Detect which cell encompasses the target text, then output its (x, y) center coordinate. 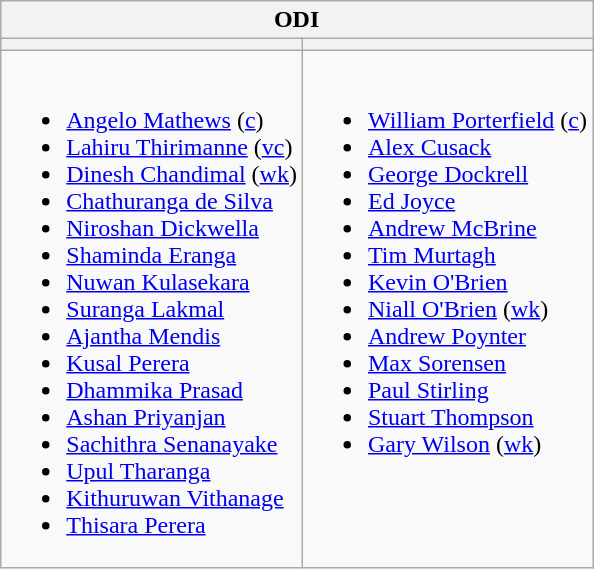
ODI (297, 20)
